Provide the [x, y] coordinate of the cell's center where the given text is located.  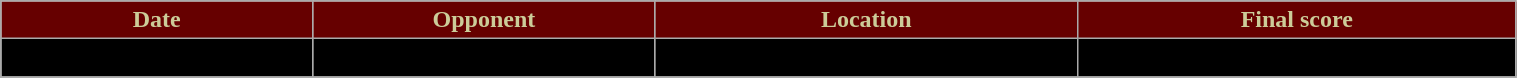
March 15 [157, 58]
Opponent [484, 20]
Date [157, 20]
Clarkson [484, 58]
Potsdam, NY [866, 58]
Location [866, 20]
Final score [1298, 20]
1–3, Clarkson [1298, 58]
